Extract the (x, y) coordinate from the center of the cell holding the provided text.  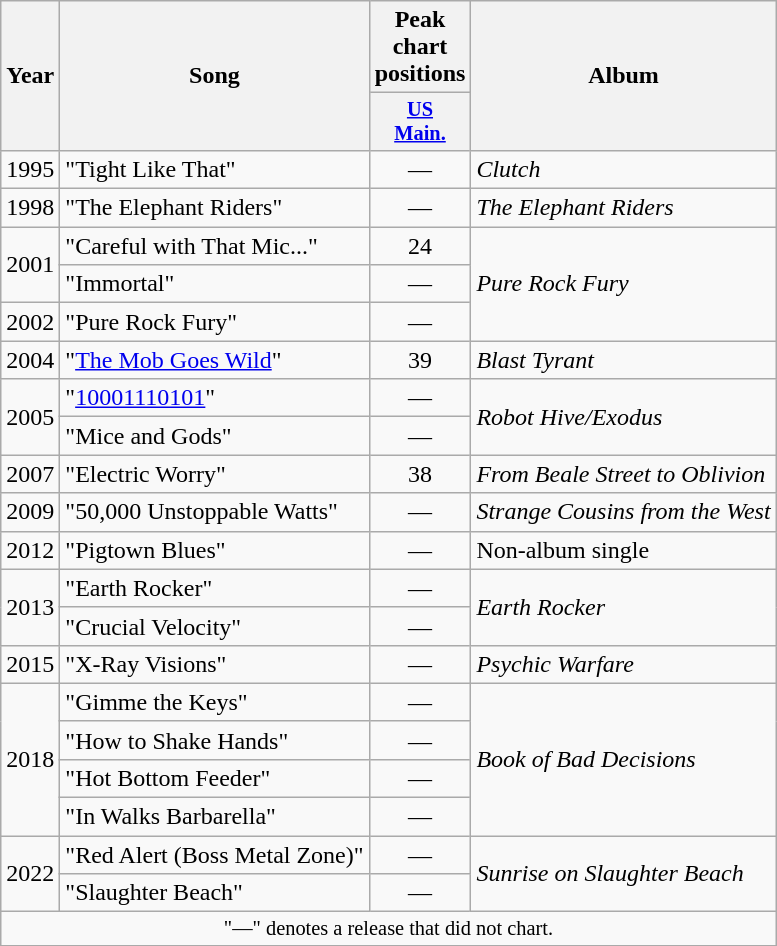
USMain. (420, 122)
"The Mob Goes Wild" (214, 360)
"Slaughter Beach" (214, 893)
2018 (30, 759)
Clutch (624, 169)
2022 (30, 874)
Pure Rock Fury (624, 284)
"Gimme the Keys" (214, 702)
"Immortal" (214, 284)
2009 (30, 512)
24 (420, 246)
"Pure Rock Fury" (214, 322)
Sunrise on Slaughter Beach (624, 874)
Album (624, 76)
Book of Bad Decisions (624, 759)
2013 (30, 607)
"How to Shake Hands" (214, 740)
2004 (30, 360)
Strange Cousins from the West (624, 512)
"Tight Like That" (214, 169)
2002 (30, 322)
"Pigtown Blues" (214, 550)
Non-album single (624, 550)
"10001110101" (214, 398)
"—" denotes a release that did not chart. (388, 929)
2015 (30, 664)
1998 (30, 208)
Robot Hive/Exodus (624, 417)
"Electric Worry" (214, 474)
The Elephant Riders (624, 208)
Psychic Warfare (624, 664)
"Careful with That Mic..." (214, 246)
Blast Tyrant (624, 360)
2012 (30, 550)
"In Walks Barbarella" (214, 817)
"The Elephant Riders" (214, 208)
2005 (30, 417)
"Red Alert (Boss Metal Zone)" (214, 855)
Year (30, 76)
Peak chart positions (420, 47)
"Hot Bottom Feeder" (214, 778)
Song (214, 76)
39 (420, 360)
2007 (30, 474)
Earth Rocker (624, 607)
"50,000 Unstoppable Watts" (214, 512)
"Earth Rocker" (214, 588)
38 (420, 474)
2001 (30, 265)
"Crucial Velocity" (214, 626)
"Mice and Gods" (214, 436)
From Beale Street to Oblivion (624, 474)
"X-Ray Visions" (214, 664)
1995 (30, 169)
